Provide the (x, y) coordinate of the cell's center where the given text is located.  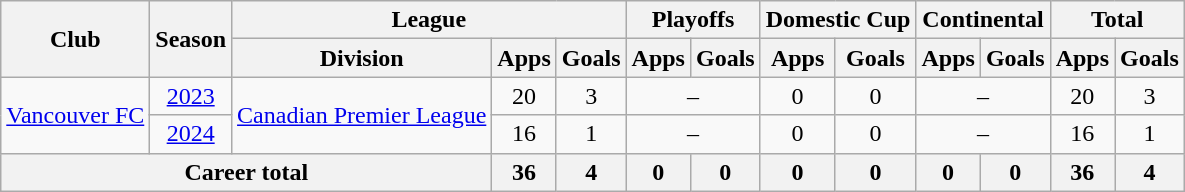
Career total (246, 172)
Total (1117, 20)
Club (76, 39)
Division (362, 58)
Canadian Premier League (362, 115)
League (429, 20)
2024 (191, 134)
Season (191, 39)
Vancouver FC (76, 115)
2023 (191, 96)
Playoffs (693, 20)
Domestic Cup (838, 20)
Continental (983, 20)
